Return (x, y) of the center of cell containing provided text 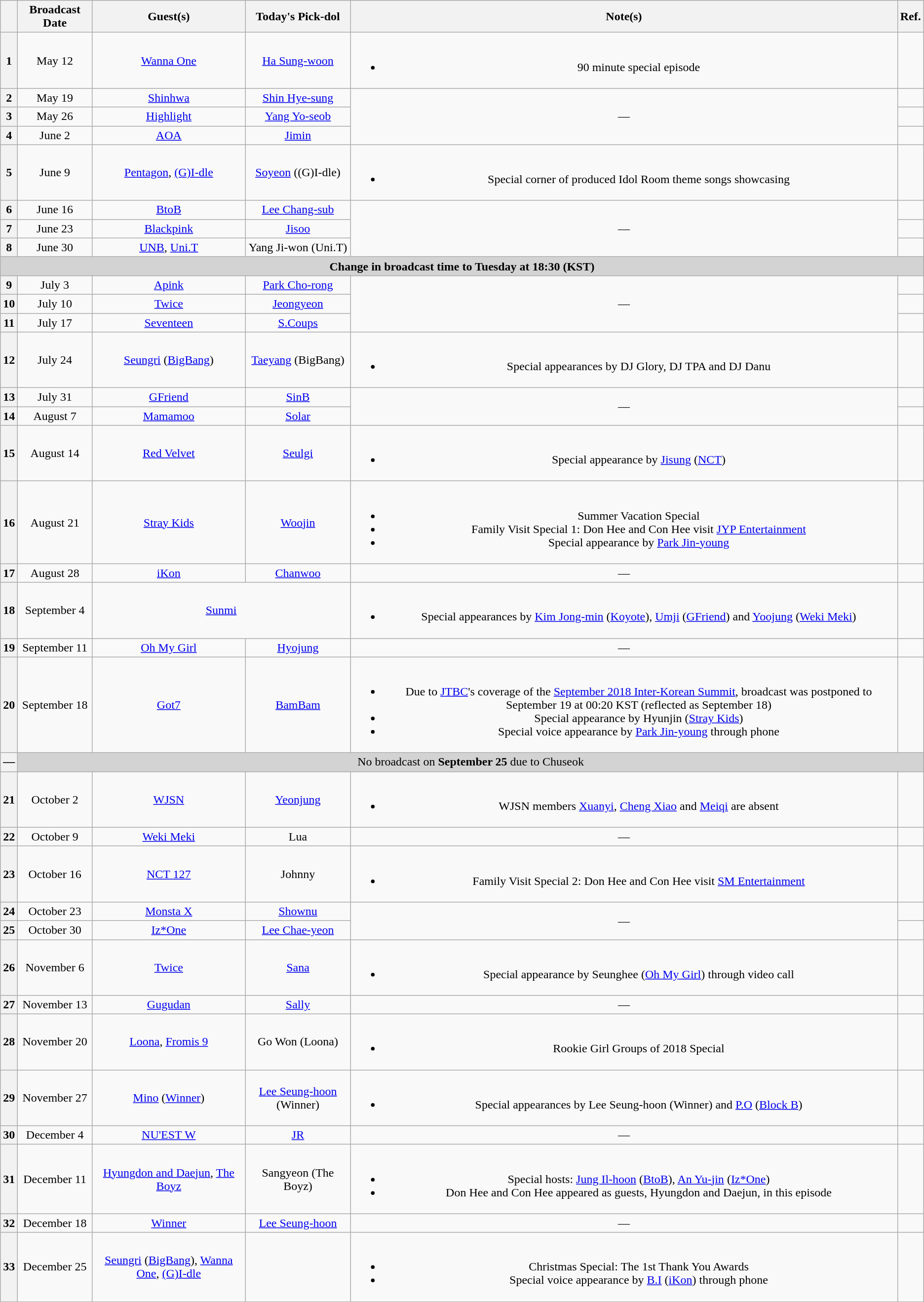
Broadcast Date (55, 17)
June 2 (55, 135)
Seungri (BigBang), Wanna One, (G)I-dle (169, 1267)
August 28 (55, 573)
26 (9, 967)
Winner (169, 1223)
2 (9, 98)
Lua (298, 837)
August 21 (55, 522)
17 (9, 573)
Loona, Fromis 9 (169, 1042)
BtoB (169, 210)
December 25 (55, 1267)
29 (9, 1098)
Pentagon, (G)I-dle (169, 173)
Highlight (169, 116)
Yeonjung (298, 800)
December 18 (55, 1223)
21 (9, 800)
Lee Seung-hoon (Winner) (298, 1098)
Mino (Winner) (169, 1098)
Jeongyeon (298, 304)
June 9 (55, 173)
10 (9, 304)
Lee Chang-sub (298, 210)
Summer Vacation SpecialFamily Visit Special 1: Don Hee and Con Hee visit JYP EntertainmentSpecial appearance by Park Jin-young (624, 522)
Go Won (Loona) (298, 1042)
WJSN members Xuanyi, Cheng Xiao and Meiqi are absent (624, 800)
Guest(s) (169, 17)
Today's Pick-dol (298, 17)
August 7 (55, 416)
June 16 (55, 210)
Yang Ji-won (Uni.T) (298, 247)
Special appearance by Jisung (NCT) (624, 453)
Taeyang (BigBang) (298, 360)
31 (9, 1179)
Johnny (298, 874)
18 (9, 610)
Hyojung (298, 648)
5 (9, 173)
November 6 (55, 967)
90 minute special episode (624, 60)
Chanwoo (298, 573)
Shownu (298, 911)
23 (9, 874)
Lee Seung-hoon (298, 1223)
May 12 (55, 60)
S.Coups (298, 322)
Ha Sung-woon (298, 60)
November 27 (55, 1098)
Stray Kids (169, 522)
Special appearance by Seunghee (Oh My Girl) through video call (624, 967)
October 16 (55, 874)
October 2 (55, 800)
December 4 (55, 1135)
July 10 (55, 304)
33 (9, 1267)
Solar (298, 416)
Sana (298, 967)
August 14 (55, 453)
Red Velvet (169, 453)
Jisoo (298, 229)
Seulgi (298, 453)
Blackpink (169, 229)
Sangyeon (The Boyz) (298, 1179)
9 (9, 285)
Jimin (298, 135)
Got7 (169, 705)
NU'EST W (169, 1135)
19 (9, 648)
1 (9, 60)
Weki Meki (169, 837)
28 (9, 1042)
October 9 (55, 837)
GFriend (169, 397)
24 (9, 911)
Wanna One (169, 60)
Seventeen (169, 322)
14 (9, 416)
May 26 (55, 116)
JR (298, 1135)
June 23 (55, 229)
3 (9, 116)
Seungri (BigBang) (169, 360)
Special appearances by DJ Glory, DJ TPA and DJ Danu (624, 360)
May 19 (55, 98)
13 (9, 397)
Christmas Special: The 1st Thank You AwardsSpecial voice appearance by B.I (iKon) through phone (624, 1267)
Hyungdon and Daejun, The Boyz (169, 1179)
July 17 (55, 322)
No broadcast on September 25 due to Chuseok (471, 762)
15 (9, 453)
October 23 (55, 911)
4 (9, 135)
11 (9, 322)
SinB (298, 397)
Apink (169, 285)
Shinhwa (169, 98)
8 (9, 247)
July 3 (55, 285)
Oh My Girl (169, 648)
Sally (298, 1005)
Yang Yo-seob (298, 116)
16 (9, 522)
Special hosts: Jung Il-hoon (BtoB), An Yu-jin (Iz*One)Don Hee and Con Hee appeared as guests, Hyungdon and Daejun, in this episode (624, 1179)
Special appearances by Lee Seung-hoon (Winner) and P.O (Block B) (624, 1098)
December 11 (55, 1179)
32 (9, 1223)
June 30 (55, 247)
25 (9, 930)
NCT 127 (169, 874)
Rookie Girl Groups of 2018 Special (624, 1042)
BamBam (298, 705)
September 18 (55, 705)
30 (9, 1135)
July 24 (55, 360)
WJSN (169, 800)
Monsta X (169, 911)
November 13 (55, 1005)
Family Visit Special 2: Don Hee and Con Hee visit SM Entertainment (624, 874)
6 (9, 210)
iKon (169, 573)
UNB, Uni.T (169, 247)
Special appearances by Kim Jong-min (Koyote), Umji (GFriend) and Yoojung (Weki Meki) (624, 610)
27 (9, 1005)
September 11 (55, 648)
7 (9, 229)
Special corner of produced Idol Room theme songs showcasing (624, 173)
Sunmi (221, 610)
Change in broadcast time to Tuesday at 18:30 (KST) (462, 266)
AOA (169, 135)
20 (9, 705)
Iz*One (169, 930)
Shin Hye-sung (298, 98)
Park Cho-rong (298, 285)
Soyeon ((G)I-dle) (298, 173)
22 (9, 837)
Mamamoo (169, 416)
October 30 (55, 930)
Ref. (910, 17)
Woojin (298, 522)
November 20 (55, 1042)
Gugudan (169, 1005)
Note(s) (624, 17)
12 (9, 360)
Lee Chae-yeon (298, 930)
July 31 (55, 397)
September 4 (55, 610)
